Determine the (X, Y) coordinate at the center of the cell enclosing the given text.  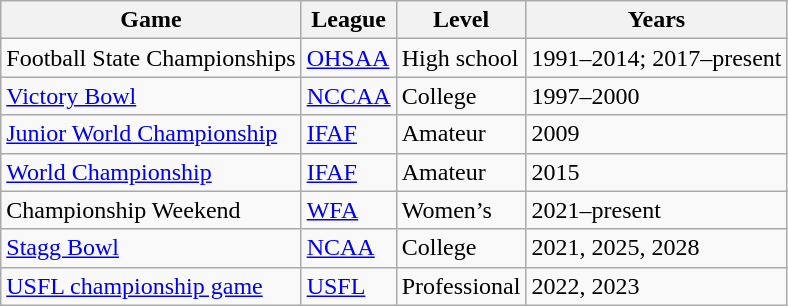
2009 (656, 134)
Game (151, 20)
2021, 2025, 2028 (656, 248)
Football State Championships (151, 58)
Championship Weekend (151, 210)
Victory Bowl (151, 96)
High school (461, 58)
USFL championship game (151, 286)
Junior World Championship (151, 134)
League (348, 20)
1997–2000 (656, 96)
NCCAA (348, 96)
Stagg Bowl (151, 248)
2021–present (656, 210)
2015 (656, 172)
Women’s (461, 210)
2022, 2023 (656, 286)
OHSAA (348, 58)
USFL (348, 286)
Years (656, 20)
1991–2014; 2017–present (656, 58)
WFA (348, 210)
Level (461, 20)
Professional (461, 286)
NCAA (348, 248)
World Championship (151, 172)
